Output the (X, Y) coordinate of the center of the cell containing the given text.  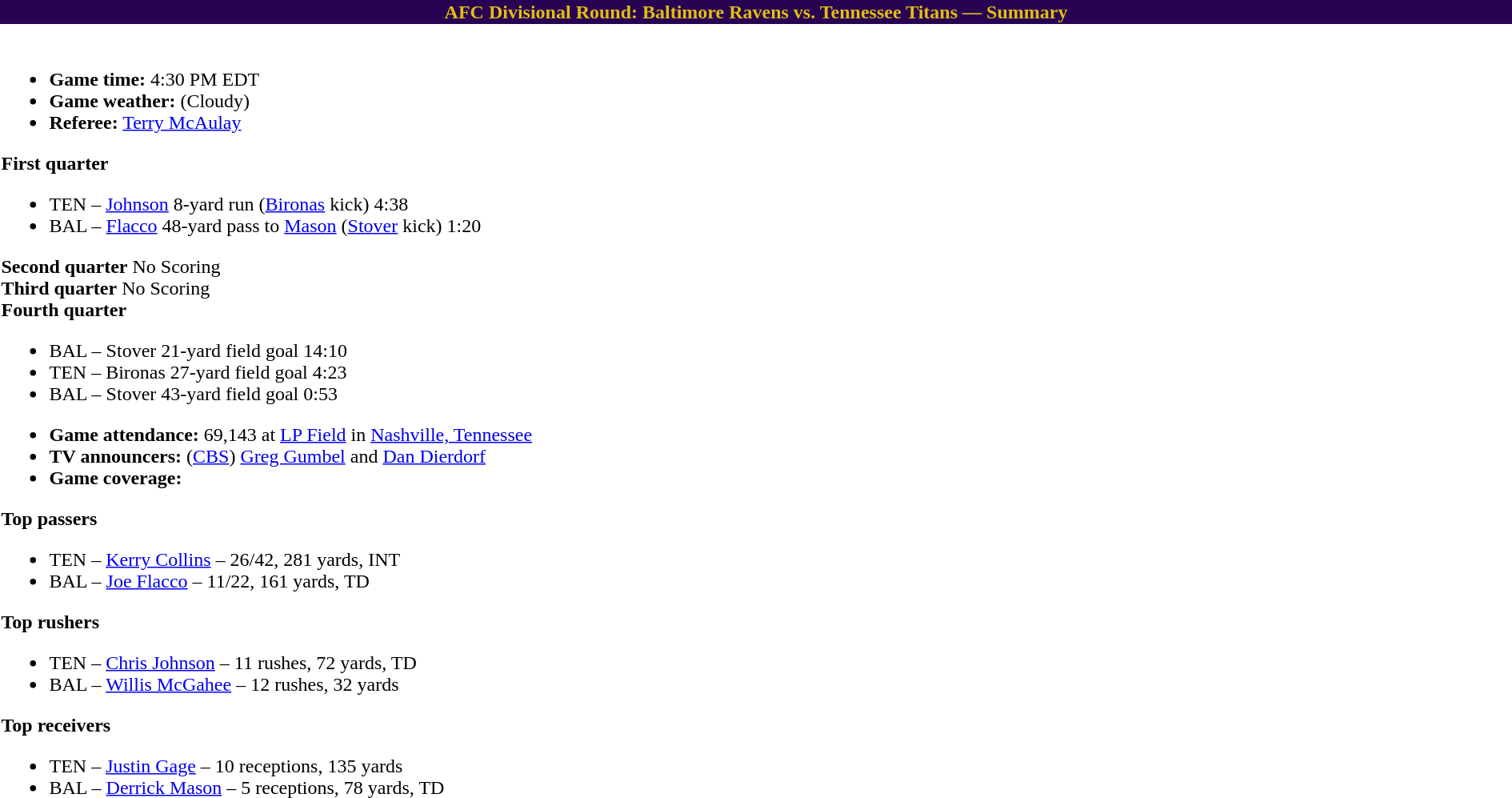
AFC Divisional Round: Baltimore Ravens vs. Tennessee Titans — Summary (756, 12)
